Capture the cell that displays the provided text and extract its [X, Y] central coordinate. 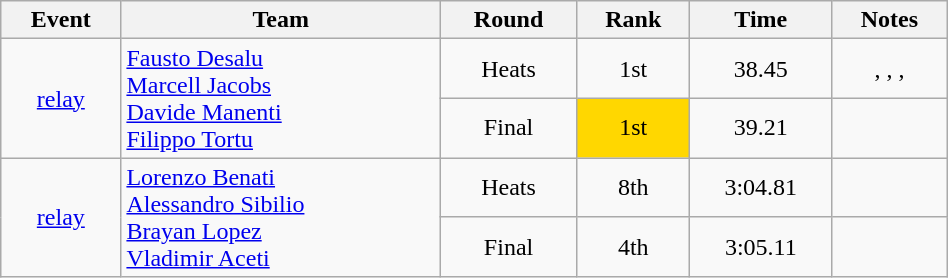
Team [281, 20]
38.45 [761, 69]
3:04.81 [761, 188]
8th [634, 188]
Fausto DesaluMarcell JacobsDavide ManentiFilippo Tortu [281, 98]
Event [61, 20]
Time [761, 20]
Notes [890, 20]
39.21 [761, 128]
, , , [890, 69]
3:05.11 [761, 247]
Lorenzo BenatiAlessandro SibilioBrayan LopezVladimir Aceti [281, 218]
4th [634, 247]
Rank [634, 20]
Round [509, 20]
